Find where the given text appears and provide that cell's center as [X, Y] coordinate. 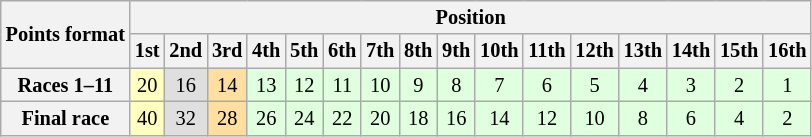
26 [266, 118]
3 [691, 85]
10th [499, 51]
13 [266, 85]
8th [418, 51]
1st [148, 51]
6th [342, 51]
Final race [66, 118]
Races 1–11 [66, 85]
28 [227, 118]
11th [546, 51]
32 [186, 118]
4th [266, 51]
7th [380, 51]
3rd [227, 51]
12th [594, 51]
11 [342, 85]
1 [787, 85]
22 [342, 118]
15th [739, 51]
9th [456, 51]
5 [594, 85]
40 [148, 118]
24 [304, 118]
16th [787, 51]
7 [499, 85]
13th [643, 51]
9 [418, 85]
Points format [66, 34]
2nd [186, 51]
Position [471, 17]
5th [304, 51]
18 [418, 118]
14th [691, 51]
